Search for the cell housing the specified text and yield its (x, y) center coordinate. 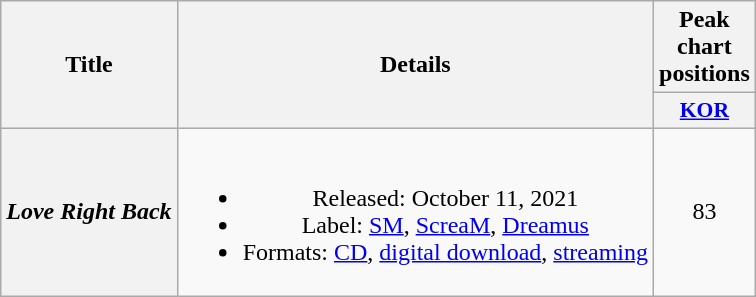
KOR (705, 111)
Peak chart positions (705, 47)
83 (705, 212)
Released: October 11, 2021Label: SM, ScreaM, DreamusFormats: CD, digital download, streaming (415, 212)
Title (89, 65)
Details (415, 65)
Love Right Back (89, 212)
